Detect which cell encompasses the target text, then output its (X, Y) center coordinate. 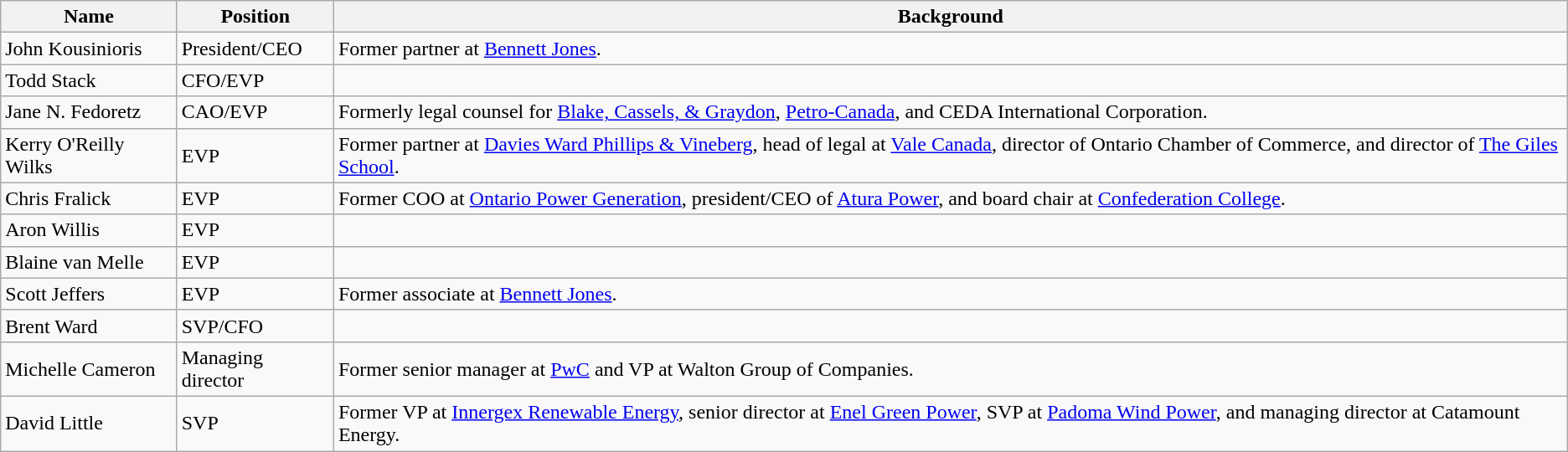
Name (89, 17)
President/CEO (255, 49)
Jane N. Fedoretz (89, 112)
David Little (89, 424)
Brent Ward (89, 326)
Managing director (255, 368)
Michelle Cameron (89, 368)
Former associate at Bennett Jones. (950, 294)
Former VP at Innergex Renewable Energy, senior director at Enel Green Power, SVP at Padoma Wind Power, and managing director at Catamount Energy. (950, 424)
Scott Jeffers (89, 294)
Aron Willis (89, 230)
Position (255, 17)
Background (950, 17)
Kerry O'Reilly Wilks (89, 156)
Former partner at Bennett Jones. (950, 49)
SVP (255, 424)
CFO/EVP (255, 80)
Blaine van Melle (89, 262)
Todd Stack (89, 80)
Former COO at Ontario Power Generation, president/CEO of Atura Power, and board chair at Confederation College. (950, 198)
Formerly legal counsel for Blake, Cassels, & Graydon, Petro-Canada, and CEDA International Corporation. (950, 112)
SVP/CFO (255, 326)
Chris Fralick (89, 198)
John Kousinioris (89, 49)
CAO/EVP (255, 112)
Former senior manager at PwC and VP at Walton Group of Companies. (950, 368)
